Identify which cell holds the provided text, then report its [X, Y] central coordinate. 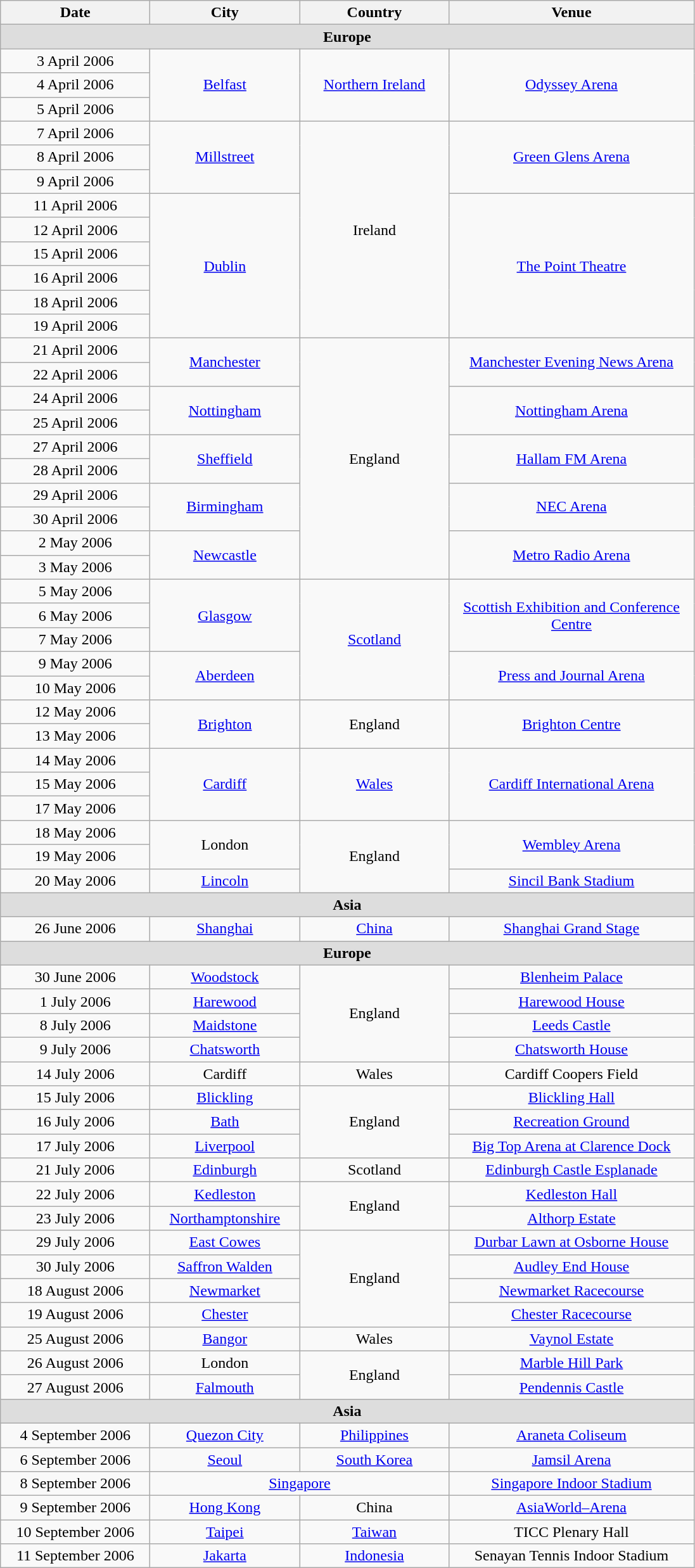
City [225, 13]
Lincoln [225, 881]
Jakarta [225, 1556]
Northern Ireland [374, 85]
8 July 2006 [75, 1025]
13 May 2006 [75, 736]
Durbar Lawn at Osborne House [571, 1242]
Birmingham [225, 507]
19 May 2006 [75, 857]
Hong Kong [225, 1508]
Belfast [225, 85]
2 May 2006 [75, 543]
15 July 2006 [75, 1098]
10 May 2006 [75, 687]
Kedleston Hall [571, 1194]
Singapore [300, 1484]
Green Glens Arena [571, 157]
Millstreet [225, 157]
22 April 2006 [75, 374]
Date [75, 13]
16 April 2006 [75, 277]
Vaynol Estate [571, 1339]
27 April 2006 [75, 447]
21 April 2006 [75, 350]
6 September 2006 [75, 1459]
18 May 2006 [75, 832]
8 April 2006 [75, 157]
Recreation Ground [571, 1122]
9 May 2006 [75, 663]
26 June 2006 [75, 929]
Press and Journal Arena [571, 675]
Brighton [225, 724]
Wembley Arena [571, 845]
Audley End House [571, 1266]
Bangor [225, 1339]
NEC Arena [571, 507]
19 August 2006 [75, 1315]
14 May 2006 [75, 760]
Bath [225, 1122]
Hallam FM Arena [571, 459]
Manchester [225, 362]
Glasgow [225, 615]
Blickling Hall [571, 1098]
Taipei [225, 1532]
1 July 2006 [75, 1001]
Chatsworth House [571, 1049]
Ireland [374, 229]
4 September 2006 [75, 1435]
Singapore Indoor Stadium [571, 1484]
Jamsil Arena [571, 1459]
Maidstone [225, 1025]
Sincil Bank Stadium [571, 881]
Woodstock [225, 977]
26 August 2006 [75, 1363]
Newcastle [225, 555]
Manchester Evening News Arena [571, 362]
9 September 2006 [75, 1508]
Brighton Centre [571, 724]
Senayan Tennis Indoor Stadium [571, 1556]
Liverpool [225, 1146]
25 April 2006 [75, 423]
3 April 2006 [75, 61]
29 April 2006 [75, 495]
Araneta Coliseum [571, 1435]
Quezon City [225, 1435]
Shanghai Grand Stage [571, 929]
30 April 2006 [75, 519]
Blenheim Palace [571, 977]
6 May 2006 [75, 615]
12 May 2006 [75, 712]
Edinburgh Castle Esplanade [571, 1170]
Harewood [225, 1001]
30 June 2006 [75, 977]
7 May 2006 [75, 639]
Marble Hill Park [571, 1363]
Philippines [374, 1435]
18 April 2006 [75, 302]
Sheffield [225, 459]
Venue [571, 13]
30 July 2006 [75, 1266]
Edinburgh [225, 1170]
12 April 2006 [75, 229]
East Cowes [225, 1242]
AsiaWorld–Arena [571, 1508]
Metro Radio Arena [571, 555]
Leeds Castle [571, 1025]
Nottingham [225, 411]
Shanghai [225, 929]
Northamptonshire [225, 1218]
Chester Racecourse [571, 1315]
Kedleston [225, 1194]
Althorp Estate [571, 1218]
9 July 2006 [75, 1049]
Newmarket [225, 1291]
5 May 2006 [75, 591]
Odyssey Arena [571, 85]
10 September 2006 [75, 1532]
11 April 2006 [75, 205]
9 April 2006 [75, 181]
TICC Plenary Hall [571, 1532]
Big Top Arena at Clarence Dock [571, 1146]
14 July 2006 [75, 1074]
Chester [225, 1315]
Seoul [225, 1459]
South Korea [374, 1459]
18 August 2006 [75, 1291]
Dublin [225, 265]
Cardiff Coopers Field [571, 1074]
Chatsworth [225, 1049]
25 August 2006 [75, 1339]
24 April 2006 [75, 398]
23 July 2006 [75, 1218]
17 July 2006 [75, 1146]
Saffron Walden [225, 1266]
15 April 2006 [75, 253]
19 April 2006 [75, 326]
Scottish Exhibition and Conference Centre [571, 615]
4 April 2006 [75, 85]
5 April 2006 [75, 109]
Country [374, 13]
27 August 2006 [75, 1387]
8 September 2006 [75, 1484]
15 May 2006 [75, 784]
Newmarket Racecourse [571, 1291]
Pendennis Castle [571, 1387]
11 September 2006 [75, 1556]
Indonesia [374, 1556]
7 April 2006 [75, 133]
Blickling [225, 1098]
16 July 2006 [75, 1122]
Cardiff International Arena [571, 784]
28 April 2006 [75, 471]
Harewood House [571, 1001]
29 July 2006 [75, 1242]
20 May 2006 [75, 881]
Taiwan [374, 1532]
Aberdeen [225, 675]
Nottingham Arena [571, 411]
Falmouth [225, 1387]
3 May 2006 [75, 567]
22 July 2006 [75, 1194]
21 July 2006 [75, 1170]
The Point Theatre [571, 265]
17 May 2006 [75, 808]
